Search for the cell housing the specified text and yield its [x, y] center coordinate. 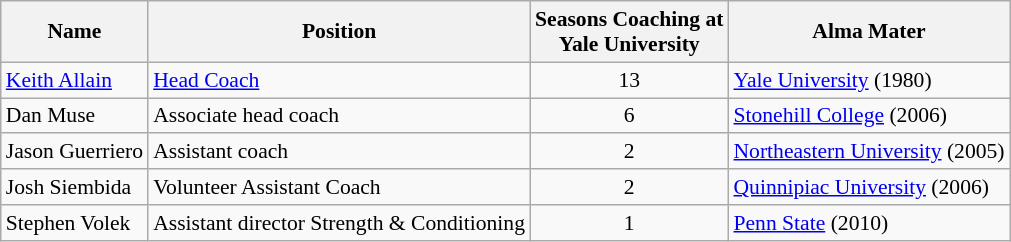
Stonehill College (2006) [868, 116]
13 [629, 80]
Jason Guerriero [74, 152]
6 [629, 116]
Northeastern University (2005) [868, 152]
Stephen Volek [74, 223]
Position [339, 32]
Head Coach [339, 80]
1 [629, 223]
Keith Allain [74, 80]
Josh Siembida [74, 187]
Name [74, 32]
Penn State (2010) [868, 223]
Assistant coach [339, 152]
Associate head coach [339, 116]
Seasons Coaching atYale University [629, 32]
Quinnipiac University (2006) [868, 187]
Yale University (1980) [868, 80]
Assistant director Strength & Conditioning [339, 223]
Alma Mater [868, 32]
Dan Muse [74, 116]
Volunteer Assistant Coach [339, 187]
